Provide the (x, y) coordinate of the cell's center where the given text is located.  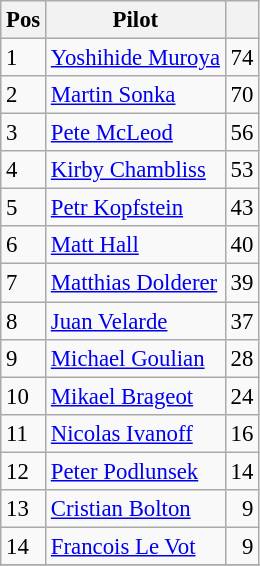
13 (24, 509)
8 (24, 321)
Matthias Dolderer (136, 283)
Michael Goulian (136, 358)
3 (24, 133)
Cristian Bolton (136, 509)
10 (24, 396)
39 (242, 283)
Nicolas Ivanoff (136, 433)
Kirby Chambliss (136, 170)
Juan Velarde (136, 321)
53 (242, 170)
28 (242, 358)
Peter Podlunsek (136, 471)
Pete McLeod (136, 133)
2 (24, 95)
Yoshihide Muroya (136, 58)
Pos (24, 20)
24 (242, 396)
70 (242, 95)
Matt Hall (136, 245)
Francois Le Vot (136, 546)
11 (24, 433)
74 (242, 58)
12 (24, 471)
40 (242, 245)
7 (24, 283)
37 (242, 321)
56 (242, 133)
4 (24, 170)
Martin Sonka (136, 95)
Petr Kopfstein (136, 208)
43 (242, 208)
1 (24, 58)
Pilot (136, 20)
5 (24, 208)
6 (24, 245)
Mikael Brageot (136, 396)
16 (242, 433)
